From the cell containing the given text, extract its center point as (X, Y) coordinate. 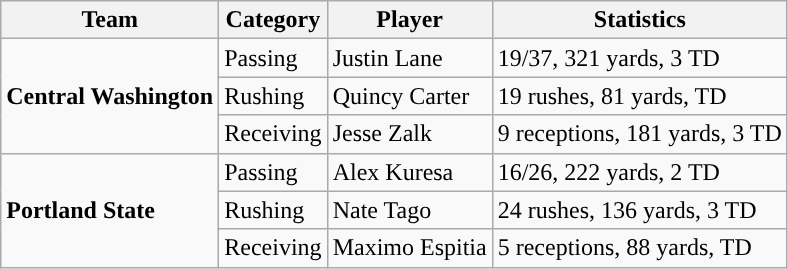
Nate Tago (410, 210)
Portland State (110, 210)
Alex Kuresa (410, 172)
Maximo Espitia (410, 248)
Player (410, 20)
5 receptions, 88 yards, TD (640, 248)
24 rushes, 136 yards, 3 TD (640, 210)
Category (273, 20)
Quincy Carter (410, 96)
Jesse Zalk (410, 134)
Justin Lane (410, 58)
Central Washington (110, 96)
Statistics (640, 20)
19 rushes, 81 yards, TD (640, 96)
9 receptions, 181 yards, 3 TD (640, 134)
19/37, 321 yards, 3 TD (640, 58)
Team (110, 20)
16/26, 222 yards, 2 TD (640, 172)
